Extract the (X, Y) coordinate from the center of the cell holding the provided text.  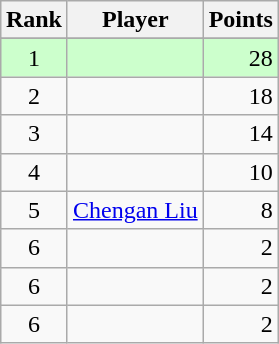
1 (34, 58)
Player (135, 20)
3 (34, 134)
18 (240, 96)
10 (240, 172)
4 (34, 172)
Points (240, 20)
14 (240, 134)
28 (240, 58)
Rank (34, 20)
8 (240, 210)
5 (34, 210)
Chengan Liu (135, 210)
